Return the (x, y) coordinate for the center point of the cell that contains the specified text.  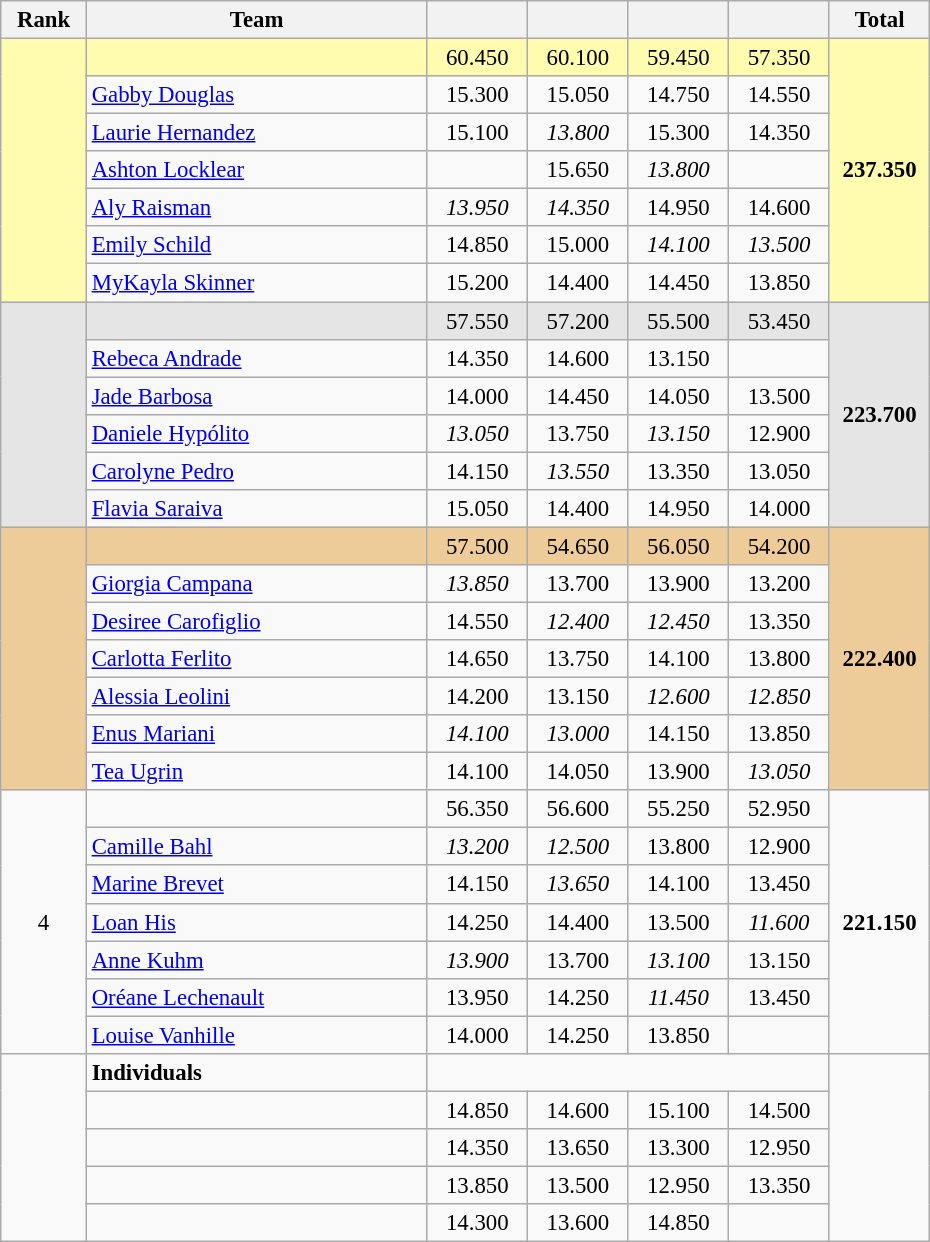
13.550 (578, 471)
Loan His (256, 922)
13.000 (578, 734)
Louise Vanhille (256, 1035)
14.200 (478, 697)
4 (44, 922)
53.450 (780, 321)
221.150 (880, 922)
15.650 (578, 170)
60.450 (478, 58)
14.500 (780, 1110)
MyKayla Skinner (256, 283)
Gabby Douglas (256, 95)
Aly Raisman (256, 208)
13.100 (678, 960)
52.950 (780, 809)
Carolyne Pedro (256, 471)
12.500 (578, 847)
Desiree Carofiglio (256, 621)
237.350 (880, 170)
223.700 (880, 415)
54.200 (780, 546)
54.650 (578, 546)
13.300 (678, 1148)
12.850 (780, 697)
Camille Bahl (256, 847)
57.200 (578, 321)
15.000 (578, 245)
57.550 (478, 321)
57.350 (780, 58)
56.600 (578, 809)
55.500 (678, 321)
Laurie Hernandez (256, 133)
Anne Kuhm (256, 960)
56.350 (478, 809)
14.750 (678, 95)
12.400 (578, 621)
14.650 (478, 659)
12.450 (678, 621)
Rebeca Andrade (256, 358)
222.400 (880, 658)
12.600 (678, 697)
59.450 (678, 58)
Team (256, 20)
57.500 (478, 546)
Jade Barbosa (256, 396)
14.300 (478, 1223)
Tea Ugrin (256, 772)
Alessia Leolini (256, 697)
11.450 (678, 997)
Giorgia Campana (256, 584)
Ashton Locklear (256, 170)
Enus Mariani (256, 734)
60.100 (578, 58)
Daniele Hypólito (256, 433)
Flavia Saraiva (256, 509)
Oréane Lechenault (256, 997)
13.600 (578, 1223)
Carlotta Ferlito (256, 659)
11.600 (780, 922)
55.250 (678, 809)
Emily Schild (256, 245)
Individuals (256, 1073)
Total (880, 20)
Marine Brevet (256, 885)
15.200 (478, 283)
56.050 (678, 546)
Rank (44, 20)
